Pinpoint the cell where the given text exists, returning its (x, y) midpoint coordinate. 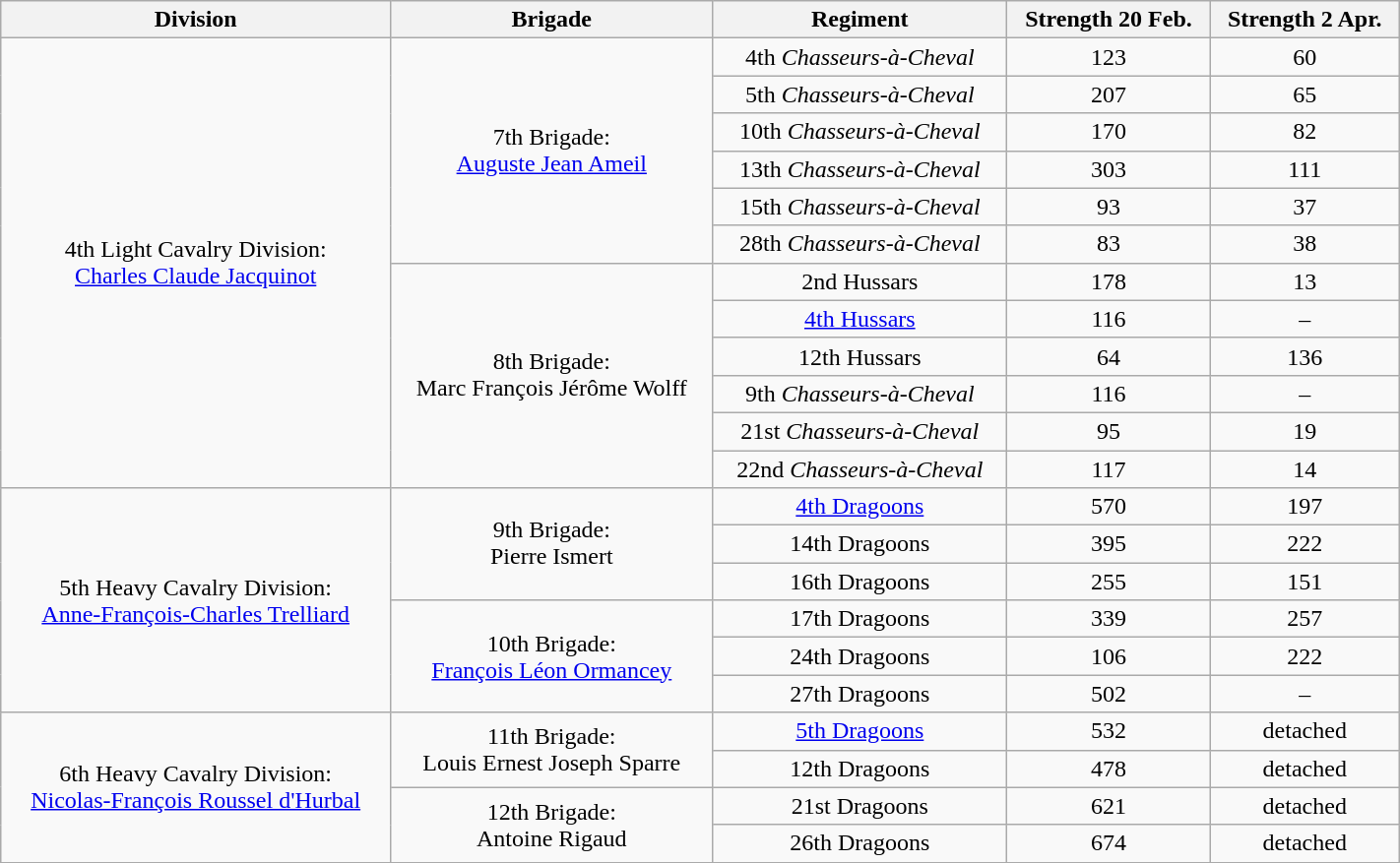
9th Brigade:Pierre Ismert (551, 544)
395 (1109, 544)
28th Chasseurs-à-Cheval (860, 244)
12th Dragoons (860, 769)
21st Dragoons (860, 806)
Strength 20 Feb. (1109, 20)
7th Brigade:Auguste Jean Ameil (551, 151)
207 (1109, 94)
Brigade (551, 20)
37 (1305, 207)
170 (1109, 132)
111 (1305, 169)
123 (1109, 57)
117 (1109, 469)
2nd Hussars (860, 281)
5th Dragoons (860, 731)
14th Dragoons (860, 544)
570 (1109, 507)
9th Chasseurs-à-Cheval (860, 394)
197 (1305, 507)
4th Hussars (860, 319)
4th Light Cavalry Division:Charles Claude Jacquinot (196, 264)
22nd Chasseurs-à-Cheval (860, 469)
106 (1109, 656)
21st Chasseurs-à-Cheval (860, 431)
6th Heavy Cavalry Division:Nicolas-François Roussel d'Hurbal (196, 787)
13 (1305, 281)
Strength 2 Apr. (1305, 20)
532 (1109, 731)
26th Dragoons (860, 843)
10th Brigade:François Léon Ormancey (551, 656)
11th Brigade:Louis Ernest Joseph Sparre (551, 750)
13th Chasseurs-à-Cheval (860, 169)
93 (1109, 207)
478 (1109, 769)
14 (1305, 469)
4th Dragoons (860, 507)
10th Chasseurs-à-Cheval (860, 132)
136 (1305, 356)
19 (1305, 431)
82 (1305, 132)
60 (1305, 57)
5th Chasseurs-à-Cheval (860, 94)
Regiment (860, 20)
5th Heavy Cavalry Division:Anne-François-Charles Trelliard (196, 600)
95 (1109, 431)
12th Hussars (860, 356)
178 (1109, 281)
674 (1109, 843)
16th Dragoons (860, 582)
83 (1109, 244)
38 (1305, 244)
339 (1109, 619)
15th Chasseurs-à-Cheval (860, 207)
27th Dragoons (860, 694)
8th Brigade:Marc François Jérôme Wolff (551, 375)
4th Chasseurs-à-Cheval (860, 57)
151 (1305, 582)
303 (1109, 169)
255 (1109, 582)
17th Dragoons (860, 619)
24th Dragoons (860, 656)
Division (196, 20)
64 (1109, 356)
12th Brigade:Antoine Rigaud (551, 825)
257 (1305, 619)
502 (1109, 694)
65 (1305, 94)
621 (1109, 806)
